From the cell containing the given text, extract its center point as (x, y) coordinate. 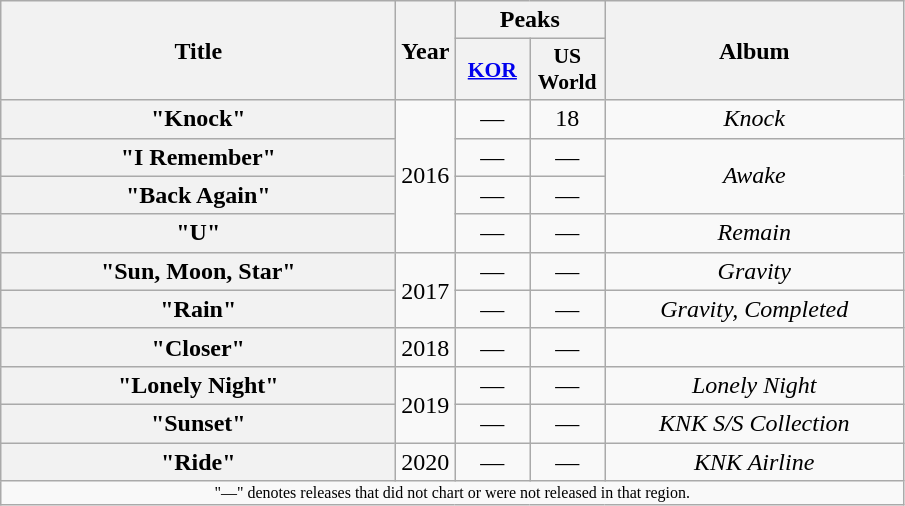
Album (754, 50)
"Back Again" (198, 195)
"Sun, Moon, Star" (198, 271)
18 (568, 119)
Peaks (530, 20)
Knock (754, 119)
"Ride" (198, 461)
2017 (426, 290)
KNK S/S Collection (754, 423)
2019 (426, 404)
"I Remember" (198, 157)
"Sunset" (198, 423)
"Lonely Night" (198, 385)
Lonely Night (754, 385)
"Rain" (198, 309)
KOR (492, 70)
Gravity (754, 271)
2020 (426, 461)
"Closer" (198, 347)
Gravity, Completed (754, 309)
2018 (426, 347)
Title (198, 50)
Year (426, 50)
"U" (198, 233)
"Knock" (198, 119)
Remain (754, 233)
"—" denotes releases that did not chart or were not released in that region. (452, 493)
USWorld (568, 70)
2016 (426, 176)
KNK Airline (754, 461)
Awake (754, 176)
